Scan for the cell matching the given text and deliver its (x, y) coordinate at center. 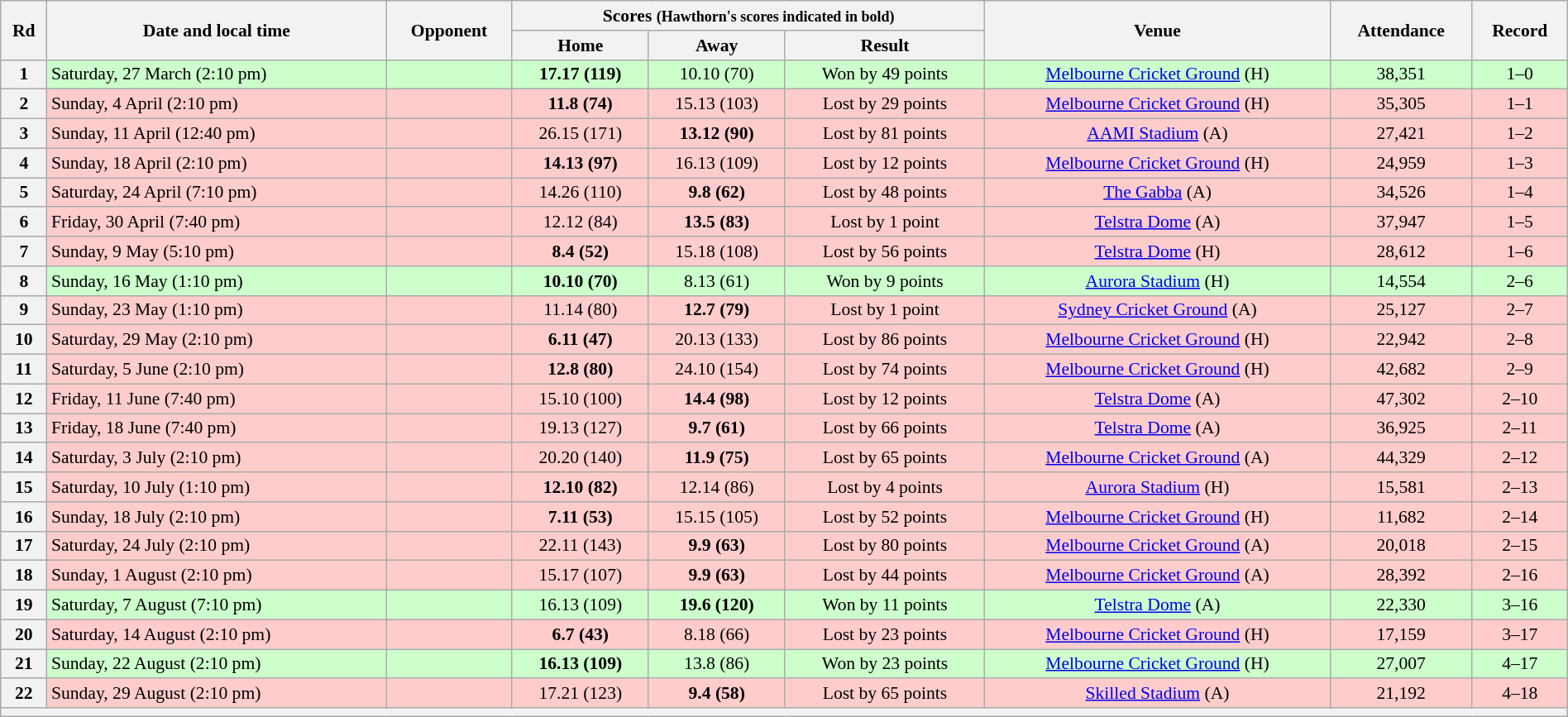
3–17 (1520, 634)
26.15 (171) (581, 134)
20.20 (140) (581, 458)
Sunday, 11 April (12:40 pm) (217, 134)
22,330 (1401, 605)
7.11 (53) (581, 517)
Sunday, 22 August (2:10 pm) (217, 664)
19 (24, 605)
The Gabba (A) (1158, 193)
17.21 (123) (581, 694)
12.12 (84) (581, 222)
Won by 23 points (885, 664)
1–1 (1520, 104)
14.26 (110) (581, 193)
1–3 (1520, 163)
Attendance (1401, 30)
Sunday, 4 April (2:10 pm) (217, 104)
22.11 (143) (581, 546)
13 (24, 428)
Saturday, 10 July (1:10 pm) (217, 487)
3–16 (1520, 605)
2–8 (1520, 340)
Sunday, 9 May (5:10 pm) (217, 251)
19.6 (120) (716, 605)
Rd (24, 30)
Sunday, 18 July (2:10 pm) (217, 517)
38,351 (1401, 74)
2–11 (1520, 428)
Lost by 56 points (885, 251)
1–0 (1520, 74)
Scores (Hawthorn's scores indicated in bold) (748, 16)
Lost by 80 points (885, 546)
12.10 (82) (581, 487)
15.13 (103) (716, 104)
Won by 11 points (885, 605)
Friday, 18 June (7:40 pm) (217, 428)
11.14 (80) (581, 310)
8.13 (61) (716, 281)
2–16 (1520, 576)
9.7 (61) (716, 428)
2–7 (1520, 310)
2–15 (1520, 546)
Lost by 23 points (885, 634)
27,421 (1401, 134)
Sunday, 16 May (1:10 pm) (217, 281)
6 (24, 222)
6.11 (47) (581, 340)
8.4 (52) (581, 251)
28,392 (1401, 576)
4 (24, 163)
8.18 (66) (716, 634)
24.10 (154) (716, 370)
12.7 (79) (716, 310)
Skilled Stadium (A) (1158, 694)
Saturday, 24 July (2:10 pm) (217, 546)
42,682 (1401, 370)
Lost by 86 points (885, 340)
37,947 (1401, 222)
Sunday, 18 April (2:10 pm) (217, 163)
13.12 (90) (716, 134)
15,581 (1401, 487)
Sunday, 29 August (2:10 pm) (217, 694)
Lost by 81 points (885, 134)
5 (24, 193)
Saturday, 14 August (2:10 pm) (217, 634)
Telstra Dome (H) (1158, 251)
1 (24, 74)
7 (24, 251)
22,942 (1401, 340)
Won by 9 points (885, 281)
2–12 (1520, 458)
11 (24, 370)
11.8 (74) (581, 104)
15.10 (100) (581, 399)
44,329 (1401, 458)
1–6 (1520, 251)
15.17 (107) (581, 576)
14.13 (97) (581, 163)
Away (716, 45)
Saturday, 24 April (7:10 pm) (217, 193)
Lost by 4 points (885, 487)
2–13 (1520, 487)
Friday, 30 April (7:40 pm) (217, 222)
Saturday, 27 March (2:10 pm) (217, 74)
6.7 (43) (581, 634)
36,925 (1401, 428)
22 (24, 694)
Lost by 74 points (885, 370)
28,612 (1401, 251)
25,127 (1401, 310)
Lost by 29 points (885, 104)
12 (24, 399)
27,007 (1401, 664)
Saturday, 29 May (2:10 pm) (217, 340)
19.13 (127) (581, 428)
Sydney Cricket Ground (A) (1158, 310)
34,526 (1401, 193)
Home (581, 45)
14 (24, 458)
Saturday, 7 August (7:10 pm) (217, 605)
8 (24, 281)
17,159 (1401, 634)
12.14 (86) (716, 487)
2 (24, 104)
4–17 (1520, 664)
4–18 (1520, 694)
16 (24, 517)
2–10 (1520, 399)
Sunday, 1 August (2:10 pm) (217, 576)
9 (24, 310)
35,305 (1401, 104)
Won by 49 points (885, 74)
20 (24, 634)
Lost by 66 points (885, 428)
Saturday, 3 July (2:10 pm) (217, 458)
10 (24, 340)
21,192 (1401, 694)
9.8 (62) (716, 193)
20.13 (133) (716, 340)
12.8 (80) (581, 370)
1–2 (1520, 134)
13.5 (83) (716, 222)
Opponent (450, 30)
11,682 (1401, 517)
20,018 (1401, 546)
Friday, 11 June (7:40 pm) (217, 399)
2–6 (1520, 281)
13.8 (86) (716, 664)
Lost by 44 points (885, 576)
14.4 (98) (716, 399)
15 (24, 487)
Record (1520, 30)
11.9 (75) (716, 458)
14,554 (1401, 281)
24,959 (1401, 163)
2–14 (1520, 517)
AAMI Stadium (A) (1158, 134)
Lost by 52 points (885, 517)
17 (24, 546)
Result (885, 45)
15.18 (108) (716, 251)
3 (24, 134)
Lost by 48 points (885, 193)
Sunday, 23 May (1:10 pm) (217, 310)
9.4 (58) (716, 694)
1–5 (1520, 222)
15.15 (105) (716, 517)
17.17 (119) (581, 74)
Saturday, 5 June (2:10 pm) (217, 370)
Date and local time (217, 30)
Venue (1158, 30)
47,302 (1401, 399)
18 (24, 576)
1–4 (1520, 193)
21 (24, 664)
2–9 (1520, 370)
